Provide the (x, y) coordinate of the cell's center where the given text is located.  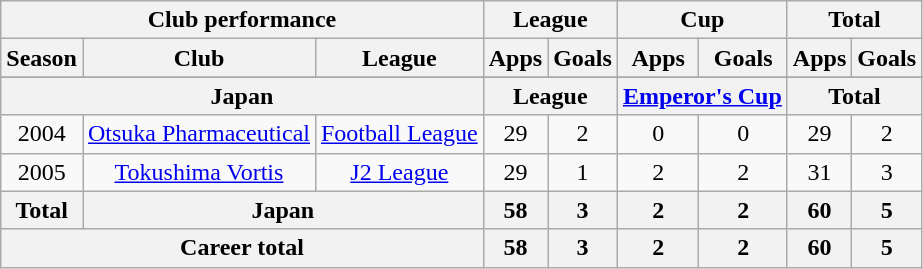
Emperor's Cup (702, 96)
31 (819, 172)
2005 (42, 172)
Otsuka Pharmaceutical (198, 134)
Season (42, 58)
Club (198, 58)
Club performance (242, 20)
Cup (702, 20)
Career total (242, 248)
J2 League (399, 172)
2004 (42, 134)
1 (583, 172)
Football League (399, 134)
Tokushima Vortis (198, 172)
